Find where the given text appears and provide that cell's center as [x, y] coordinate. 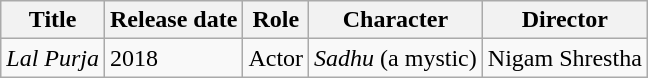
Director [564, 20]
Title [53, 20]
Lal Purja [53, 58]
Release date [174, 20]
2018 [174, 58]
Character [396, 20]
Nigam Shrestha [564, 58]
Actor [276, 58]
Sadhu (a mystic) [396, 58]
Role [276, 20]
